Capture the cell that displays the provided text and extract its [X, Y] central coordinate. 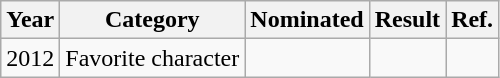
2012 [30, 58]
Nominated [307, 20]
Result [407, 20]
Ref. [472, 20]
Year [30, 20]
Favorite character [152, 58]
Category [152, 20]
